Extract the [X, Y] coordinate from the center of the cell holding the provided text.  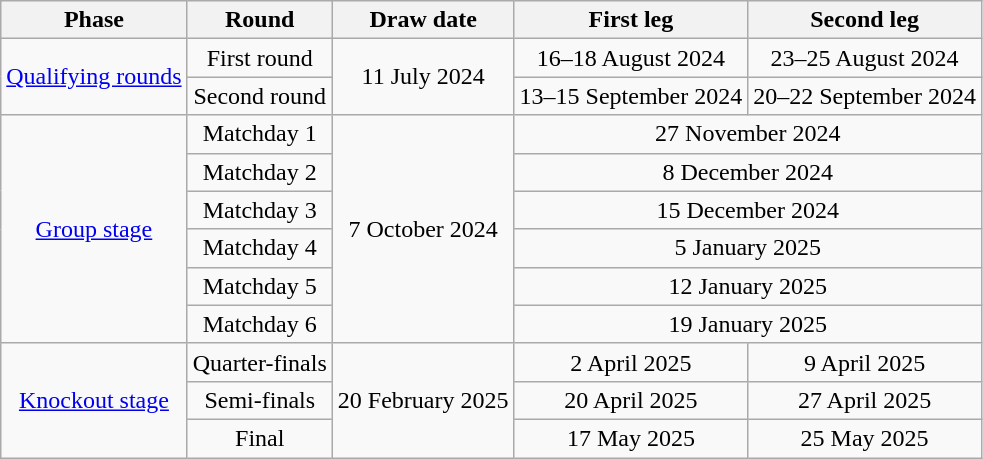
First leg [631, 20]
15 December 2024 [748, 210]
Matchday 4 [260, 248]
Matchday 1 [260, 134]
Final [260, 438]
Second leg [865, 20]
27 April 2025 [865, 400]
Matchday 5 [260, 286]
Second round [260, 96]
Qualifying rounds [94, 77]
Group stage [94, 229]
13–15 September 2024 [631, 96]
Phase [94, 20]
25 May 2025 [865, 438]
Quarter-finals [260, 362]
7 October 2024 [423, 229]
Knockout stage [94, 400]
Round [260, 20]
11 July 2024 [423, 77]
8 December 2024 [748, 172]
Matchday 3 [260, 210]
20–22 September 2024 [865, 96]
27 November 2024 [748, 134]
9 April 2025 [865, 362]
23–25 August 2024 [865, 58]
Draw date [423, 20]
20 February 2025 [423, 400]
12 January 2025 [748, 286]
19 January 2025 [748, 324]
Semi-finals [260, 400]
2 April 2025 [631, 362]
5 January 2025 [748, 248]
20 April 2025 [631, 400]
16–18 August 2024 [631, 58]
Matchday 6 [260, 324]
First round [260, 58]
17 May 2025 [631, 438]
Matchday 2 [260, 172]
